Extract the [X, Y] coordinate from the center of the cell holding the provided text.  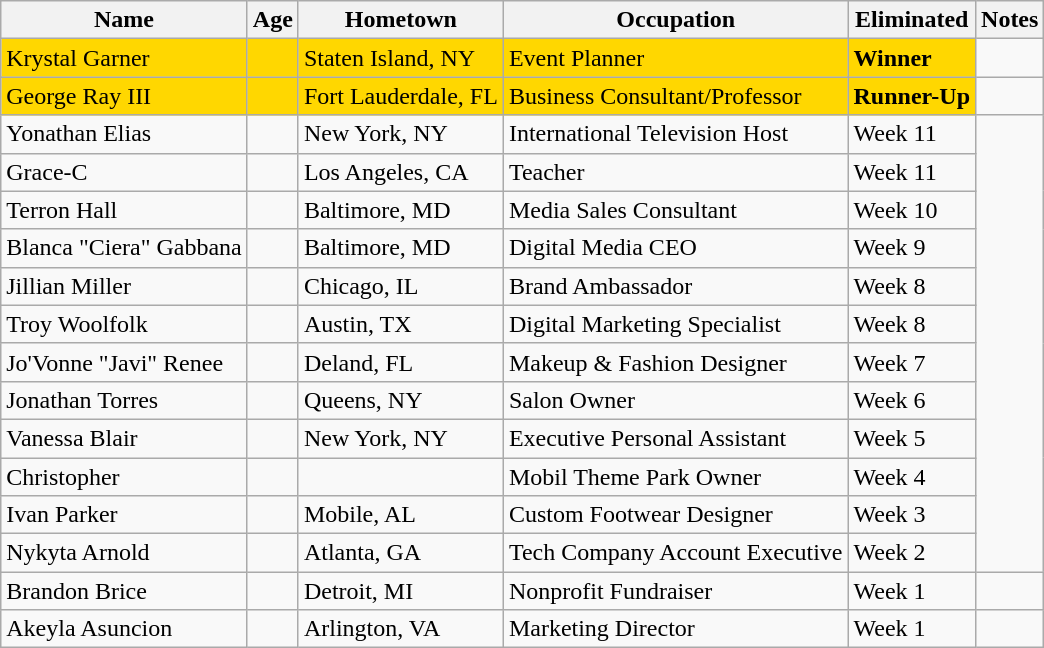
Salon Owner [676, 400]
Hometown [400, 20]
Krystal Garner [124, 58]
Staten Island, NY [400, 58]
Week 5 [912, 438]
Akeyla Asuncion [124, 629]
Eliminated [912, 20]
Marketing Director [676, 629]
Austin, TX [400, 324]
Deland, FL [400, 362]
Fort Lauderdale, FL [400, 96]
Brand Ambassador [676, 286]
Brandon Brice [124, 591]
Los Angeles, CA [400, 172]
Week 9 [912, 248]
Jonathan Torres [124, 400]
Occupation [676, 20]
Media Sales Consultant [676, 210]
Blanca "Ciera" Gabbana [124, 248]
Week 7 [912, 362]
Chicago, IL [400, 286]
Notes [1010, 20]
Queens, NY [400, 400]
Jillian Miller [124, 286]
Week 10 [912, 210]
Makeup & Fashion Designer [676, 362]
Vanessa Blair [124, 438]
Troy Woolfolk [124, 324]
Event Planner [676, 58]
Atlanta, GA [400, 553]
International Television Host [676, 134]
Runner-Up [912, 96]
Mobil Theme Park Owner [676, 477]
Mobile, AL [400, 515]
Digital Media CEO [676, 248]
Week 2 [912, 553]
Name [124, 20]
Tech Company Account Executive [676, 553]
Business Consultant/Professor [676, 96]
Nykyta Arnold [124, 553]
Terron Hall [124, 210]
Nonprofit Fundraiser [676, 591]
Grace-C [124, 172]
Jo'Vonne "Javi" Renee [124, 362]
Detroit, MI [400, 591]
Executive Personal Assistant [676, 438]
Arlington, VA [400, 629]
Digital Marketing Specialist [676, 324]
Christopher [124, 477]
Winner [912, 58]
Week 4 [912, 477]
Week 6 [912, 400]
Week 3 [912, 515]
George Ray III [124, 96]
Ivan Parker [124, 515]
Custom Footwear Designer [676, 515]
Teacher [676, 172]
Yonathan Elias [124, 134]
Age [272, 20]
